Extract the (X, Y) coordinate from the center of the cell holding the provided text.  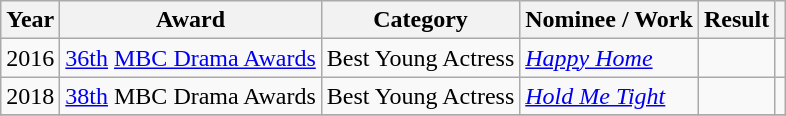
36th MBC Drama Awards (191, 58)
38th MBC Drama Awards (191, 96)
2016 (30, 58)
2018 (30, 96)
Category (420, 20)
Year (30, 20)
Happy Home (610, 58)
Nominee / Work (610, 20)
Award (191, 20)
Result (736, 20)
Hold Me Tight (610, 96)
